Capture the cell that displays the provided text and extract its [x, y] central coordinate. 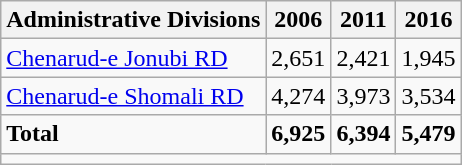
Total [134, 134]
6,394 [364, 134]
4,274 [298, 96]
5,479 [428, 134]
Administrative Divisions [134, 20]
Chenarud-e Jonubi RD [134, 58]
2,651 [298, 58]
3,534 [428, 96]
2,421 [364, 58]
2006 [298, 20]
2011 [364, 20]
2016 [428, 20]
6,925 [298, 134]
1,945 [428, 58]
3,973 [364, 96]
Chenarud-e Shomali RD [134, 96]
